Return (X, Y) of the center of cell containing provided text 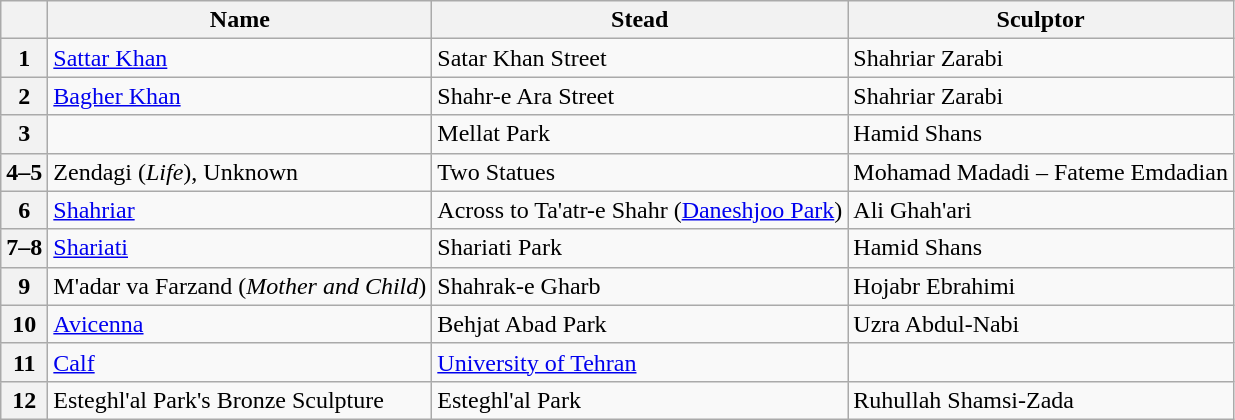
Across to Ta'atr-e Shahr (Daneshjoo Park) (640, 210)
Name (240, 20)
Hojabr Ebrahimi (1041, 286)
Calf (240, 362)
Zendagi (Life), Unknown (240, 172)
Avicenna (240, 324)
Satar Khan Street (640, 58)
Esteghl'al Park's Bronze Sculpture (240, 400)
4–5 (24, 172)
11 (24, 362)
9 (24, 286)
Ali Ghah'ari (1041, 210)
Uzra Abdul-Nabi (1041, 324)
Sattar Khan (240, 58)
12 (24, 400)
Behjat Abad Park (640, 324)
Shahr-e Ara Street (640, 96)
M'adar va Farzand (Mother and Child) (240, 286)
Shariati Park (640, 248)
3 (24, 134)
Mohamad Madadi – Fateme Emdadian (1041, 172)
2 (24, 96)
1 (24, 58)
Shariati (240, 248)
6 (24, 210)
7–8 (24, 248)
Ruhullah Shamsi-Zada (1041, 400)
University of Tehran (640, 362)
Two Statues (640, 172)
Bagher Khan (240, 96)
Stead (640, 20)
Esteghl'al Park (640, 400)
10 (24, 324)
Mellat Park (640, 134)
Shahrak-e Gharb (640, 286)
Sculptor (1041, 20)
Shahriar (240, 210)
